Extract the [x, y] coordinate from the center of the cell holding the provided text.  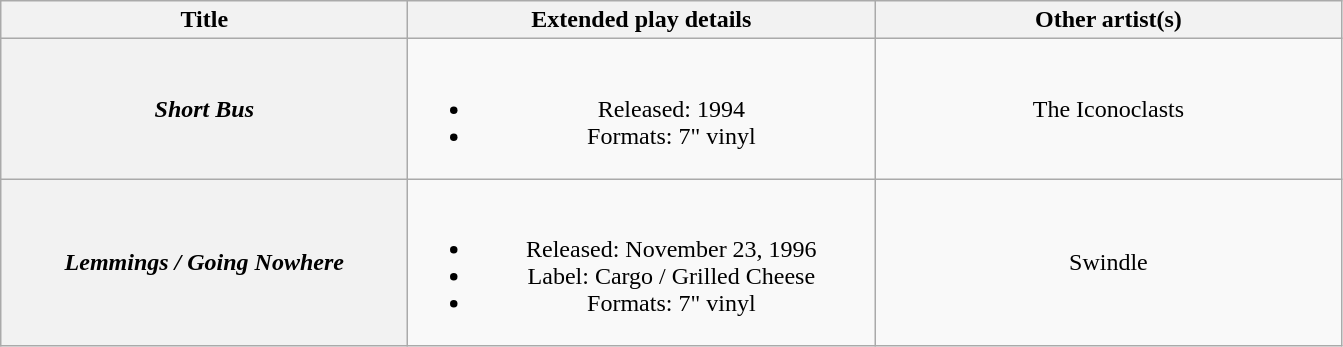
Other artist(s) [1108, 20]
Released: November 23, 1996Label: Cargo / Grilled CheeseFormats: 7" vinyl [642, 262]
The Iconoclasts [1108, 109]
Swindle [1108, 262]
Title [204, 20]
Extended play details [642, 20]
Lemmings / Going Nowhere [204, 262]
Released: 1994Formats: 7" vinyl [642, 109]
Short Bus [204, 109]
